Pinpoint the cell where the given text exists, returning its [X, Y] midpoint coordinate. 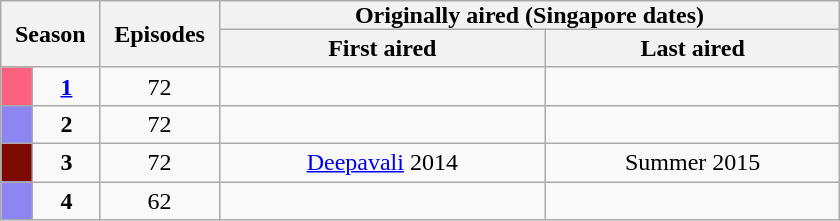
4 [66, 201]
Summer 2015 [692, 162]
Originally aired (Singapore dates) [530, 15]
Deepavali 2014 [382, 162]
Last aired [692, 48]
Season [50, 34]
62 [160, 201]
Episodes [160, 34]
First aired [382, 48]
1 [66, 86]
2 [66, 124]
3 [66, 162]
